Provide the [x, y] coordinate of the cell's center where the given text is located.  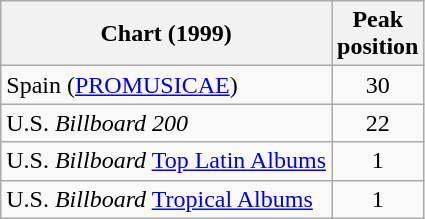
U.S. Billboard 200 [166, 123]
U.S. Billboard Top Latin Albums [166, 161]
30 [378, 85]
U.S. Billboard Tropical Albums [166, 199]
Spain (PROMUSICAE) [166, 85]
22 [378, 123]
Chart (1999) [166, 34]
Peakposition [378, 34]
